Return (X, Y) of the center of cell containing provided text 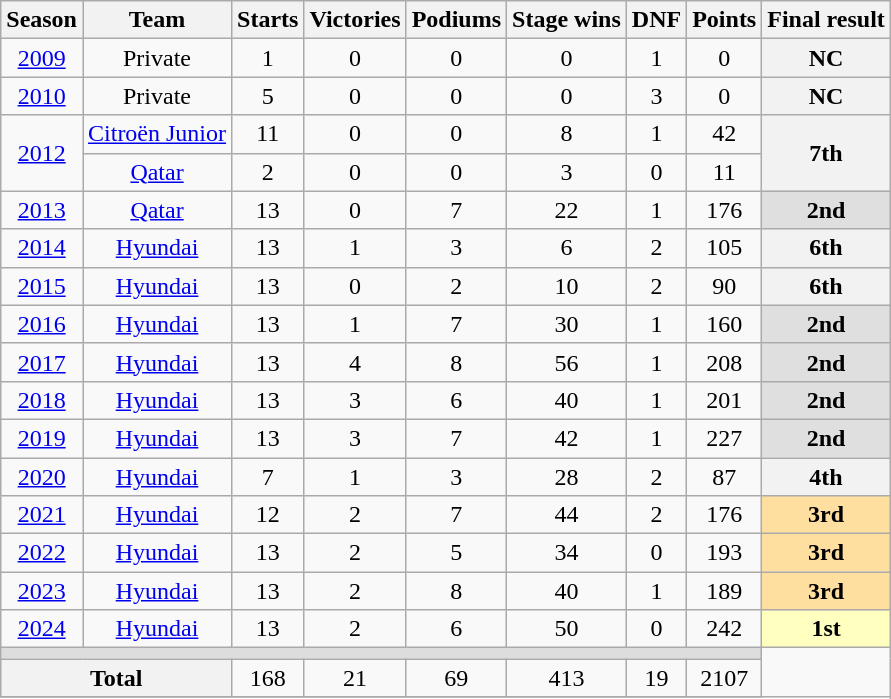
242 (724, 629)
4 (355, 362)
44 (567, 515)
189 (724, 591)
2019 (42, 438)
160 (724, 324)
105 (724, 248)
90 (724, 286)
2021 (42, 515)
Points (724, 20)
2017 (42, 362)
19 (656, 678)
413 (567, 678)
2014 (42, 248)
69 (456, 678)
227 (724, 438)
Citroën Junior (156, 134)
2018 (42, 400)
2013 (42, 210)
Season (42, 20)
Stage wins (567, 20)
28 (567, 477)
7th (826, 153)
2012 (42, 153)
201 (724, 400)
21 (355, 678)
87 (724, 477)
56 (567, 362)
34 (567, 553)
2009 (42, 58)
1st (826, 629)
168 (268, 678)
2023 (42, 591)
2107 (724, 678)
DNF (656, 20)
208 (724, 362)
Total (116, 678)
22 (567, 210)
Starts (268, 20)
2020 (42, 477)
2010 (42, 96)
30 (567, 324)
2022 (42, 553)
193 (724, 553)
Team (156, 20)
2024 (42, 629)
50 (567, 629)
Final result (826, 20)
12 (268, 515)
Podiums (456, 20)
10 (567, 286)
2015 (42, 286)
4th (826, 477)
Victories (355, 20)
2016 (42, 324)
